Provide the [x, y] coordinate of the cell's center where the given text is located.  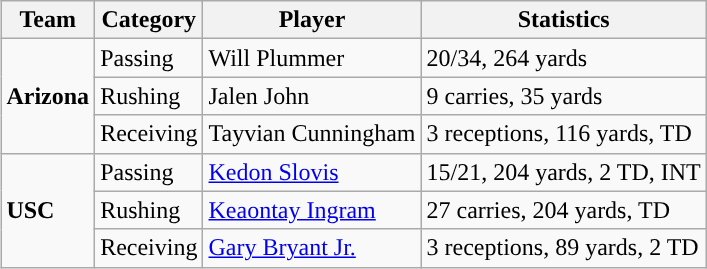
15/21, 204 yards, 2 TD, INT [564, 172]
Arizona [48, 96]
Team [48, 20]
Keaontay Ingram [312, 210]
Tayvian Cunningham [312, 134]
Will Plummer [312, 58]
3 receptions, 89 yards, 2 TD [564, 248]
Statistics [564, 20]
20/34, 264 yards [564, 58]
27 carries, 204 yards, TD [564, 210]
Jalen John [312, 96]
Category [149, 20]
Kedon Slovis [312, 172]
3 receptions, 116 yards, TD [564, 134]
USC [48, 210]
9 carries, 35 yards [564, 96]
Player [312, 20]
Gary Bryant Jr. [312, 248]
